Identify which cell holds the provided text, then report its (x, y) central coordinate. 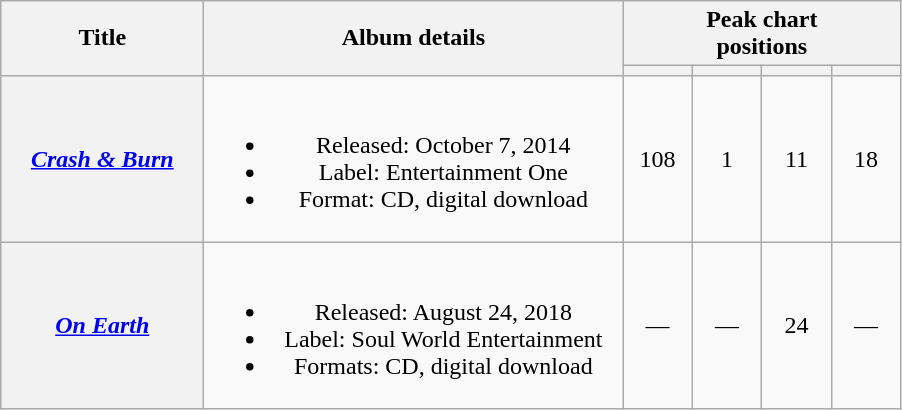
11 (796, 158)
Peak chart positions (762, 34)
Crash & Burn (102, 158)
Released: August 24, 2018Label: Soul World EntertainmentFormats: CD, digital download (414, 326)
108 (658, 158)
On Earth (102, 326)
1 (726, 158)
Album details (414, 38)
Title (102, 38)
Released: October 7, 2014Label: Entertainment OneFormat: CD, digital download (414, 158)
18 (866, 158)
24 (796, 326)
